Identify which cell holds the provided text, then report its [X, Y] central coordinate. 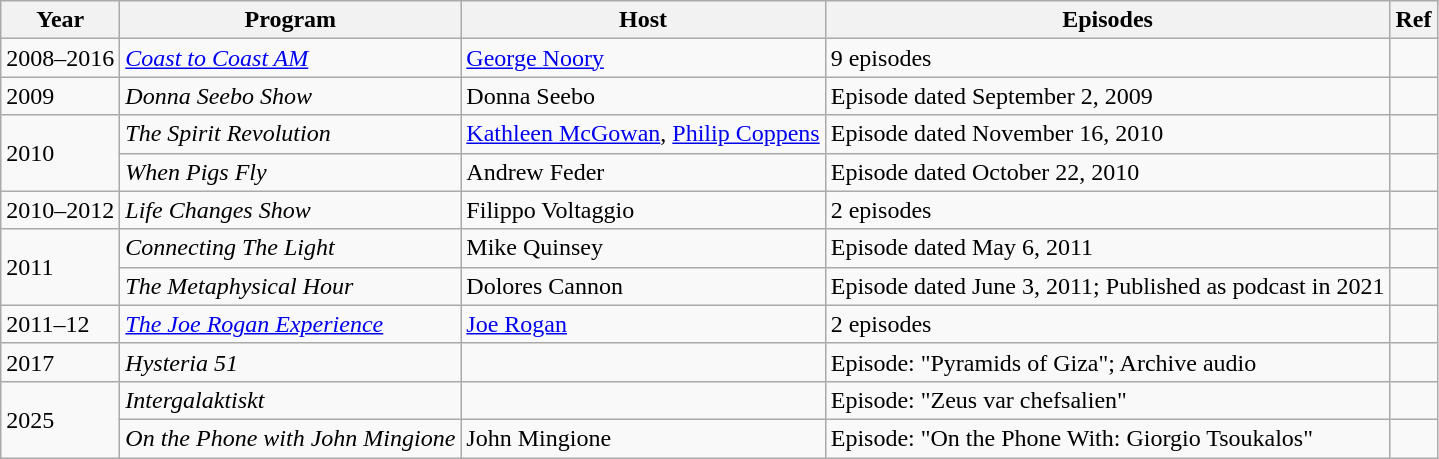
Dolores Cannon [643, 286]
Joe Rogan [643, 324]
Episode dated September 2, 2009 [1108, 96]
2009 [60, 96]
Coast to Coast AM [290, 58]
The Metaphysical Hour [290, 286]
Connecting The Light [290, 248]
Life Changes Show [290, 210]
2025 [60, 419]
John Mingione [643, 438]
Episode dated June 3, 2011; Published as podcast in 2021 [1108, 286]
9 episodes [1108, 58]
Episode: "On the Phone With: Giorgio Tsoukalos" [1108, 438]
Kathleen McGowan, Philip Coppens [643, 134]
Episode dated October 22, 2010 [1108, 172]
Mike Quinsey [643, 248]
Donna Seebo Show [290, 96]
2010–2012 [60, 210]
Episode dated November 16, 2010 [1108, 134]
2017 [60, 362]
Episode dated May 6, 2011 [1108, 248]
2011 [60, 267]
Host [643, 20]
2008–2016 [60, 58]
Ref [1414, 20]
Intergalaktiskt [290, 400]
When Pigs Fly [290, 172]
2010 [60, 153]
Episodes [1108, 20]
Donna Seebo [643, 96]
Hysteria 51 [290, 362]
The Spirit Revolution [290, 134]
Filippo Voltaggio [643, 210]
Andrew Feder [643, 172]
Program [290, 20]
Year [60, 20]
George Noory [643, 58]
Episode: "Zeus var chefsalien" [1108, 400]
2011–12 [60, 324]
On the Phone with John Mingione [290, 438]
The Joe Rogan Experience [290, 324]
Episode: "Pyramids of Giza"; Archive audio [1108, 362]
